Detect which cell encompasses the target text, then output its (X, Y) center coordinate. 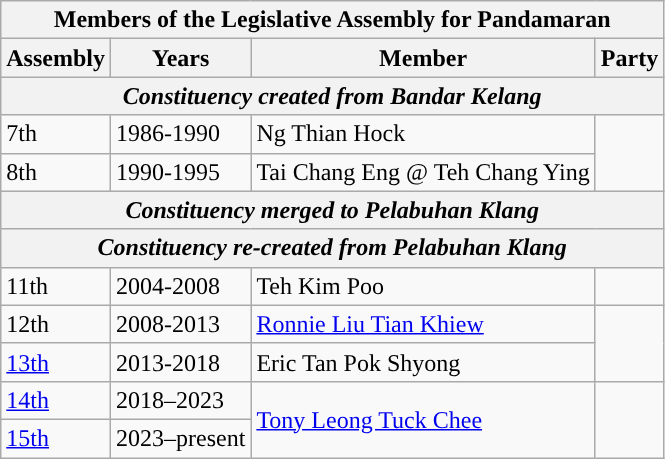
2013-2018 (180, 362)
Constituency merged to Pelabuhan Klang (332, 210)
Tony Leong Tuck Chee (423, 419)
1990-1995 (180, 172)
1986-1990 (180, 134)
2008-2013 (180, 324)
13th (56, 362)
Party (629, 58)
Ronnie Liu Tian Khiew (423, 324)
2018–2023 (180, 400)
Eric Tan Pok Shyong (423, 362)
8th (56, 172)
Ng Thian Hock (423, 134)
Constituency re-created from Pelabuhan Klang (332, 248)
Teh Kim Poo (423, 286)
11th (56, 286)
7th (56, 134)
Members of the Legislative Assembly for Pandamaran (332, 20)
Assembly (56, 58)
2023–present (180, 438)
Constituency created from Bandar Kelang (332, 96)
14th (56, 400)
12th (56, 324)
15th (56, 438)
2004-2008 (180, 286)
Years (180, 58)
Member (423, 58)
Tai Chang Eng @ Teh Chang Ying (423, 172)
